Search for the cell housing the specified text and yield its (x, y) center coordinate. 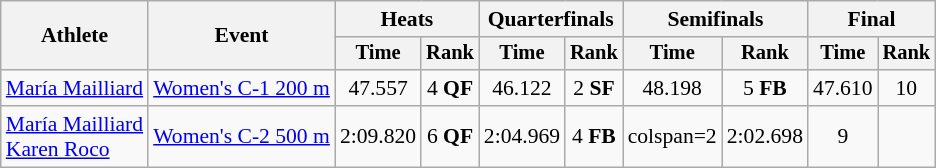
4 FB (594, 136)
4 QF (450, 88)
46.122 (522, 88)
2:09.820 (378, 136)
Heats (407, 19)
María MailliardKaren Roco (74, 136)
Quarterfinals (551, 19)
48.198 (672, 88)
Women's C-1 200 m (242, 88)
5 FB (765, 88)
47.610 (842, 88)
2 SF (594, 88)
47.557 (378, 88)
Final (872, 19)
2:04.969 (522, 136)
10 (907, 88)
María Mailliard (74, 88)
Event (242, 36)
colspan=2 (672, 136)
2:02.698 (765, 136)
9 (842, 136)
6 QF (450, 136)
Athlete (74, 36)
Semifinals (716, 19)
Women's C-2 500 m (242, 136)
